Capture the cell that displays the provided text and extract its [X, Y] central coordinate. 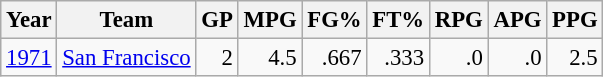
PPG [575, 20]
RPG [458, 20]
Team [126, 20]
APG [518, 20]
.667 [334, 58]
2 [217, 58]
San Francisco [126, 58]
Year [29, 20]
1971 [29, 58]
GP [217, 20]
4.5 [270, 58]
FT% [398, 20]
.333 [398, 58]
MPG [270, 20]
2.5 [575, 58]
FG% [334, 20]
